Pinpoint the cell where the given text exists, returning its (x, y) midpoint coordinate. 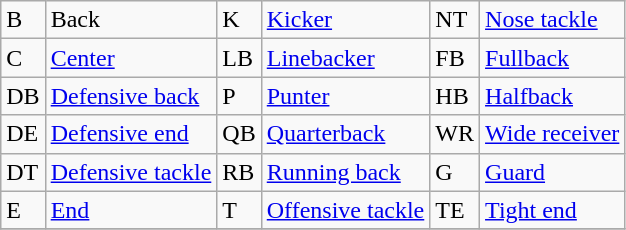
Fullback (552, 58)
Punter (346, 96)
Nose tackle (552, 20)
FB (455, 58)
C (23, 58)
QB (239, 134)
Offensive tackle (346, 210)
Linebacker (346, 58)
WR (455, 134)
G (455, 172)
Center (131, 58)
Guard (552, 172)
TE (455, 210)
DB (23, 96)
DT (23, 172)
LB (239, 58)
HB (455, 96)
Running back (346, 172)
DE (23, 134)
Kicker (346, 20)
Defensive end (131, 134)
End (131, 210)
NT (455, 20)
Back (131, 20)
T (239, 210)
Quarterback (346, 134)
E (23, 210)
B (23, 20)
Halfback (552, 96)
P (239, 96)
Defensive tackle (131, 172)
Tight end (552, 210)
Defensive back (131, 96)
Wide receiver (552, 134)
K (239, 20)
RB (239, 172)
